Locate the cell with the specified text and output its [x, y] center coordinate. 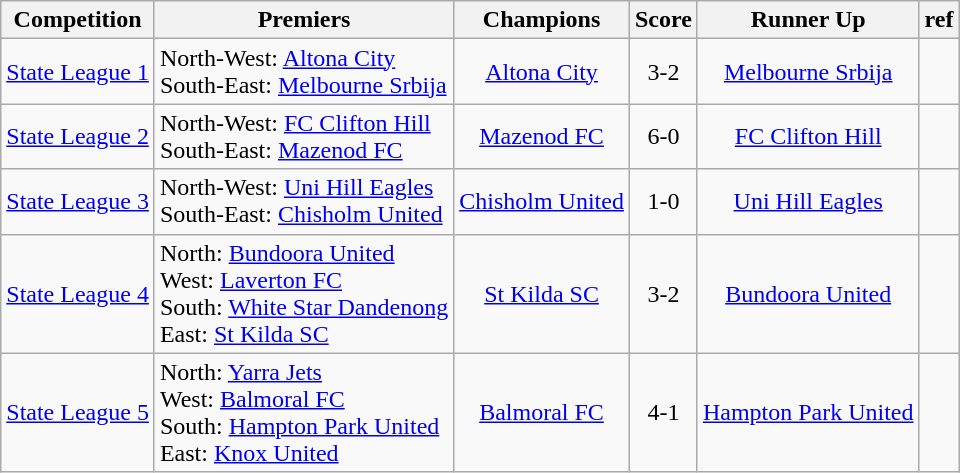
Runner Up [808, 20]
Champions [542, 20]
Chisholm United [542, 202]
State League 4 [78, 294]
Premiers [304, 20]
Melbourne Srbija [808, 72]
State League 5 [78, 412]
North-West: Altona CitySouth-East: Melbourne Srbija [304, 72]
Score [663, 20]
1-0 [663, 202]
Mazenod FC [542, 136]
Uni Hill Eagles [808, 202]
North-West: FC Clifton HillSouth-East: Mazenod FC [304, 136]
6-0 [663, 136]
North: Bundoora UnitedWest: Laverton FCSouth: White Star DandenongEast: St Kilda SC [304, 294]
ref [939, 20]
St Kilda SC [542, 294]
Balmoral FC [542, 412]
State League 1 [78, 72]
North: Yarra JetsWest: Balmoral FCSouth: Hampton Park UnitedEast: Knox United [304, 412]
North-West: Uni Hill EaglesSouth-East: Chisholm United [304, 202]
Hampton Park United [808, 412]
State League 2 [78, 136]
State League 3 [78, 202]
4-1 [663, 412]
Competition [78, 20]
Bundoora United [808, 294]
FC Clifton Hill [808, 136]
Altona City [542, 72]
